Pinpoint the cell where the given text exists, returning its [X, Y] midpoint coordinate. 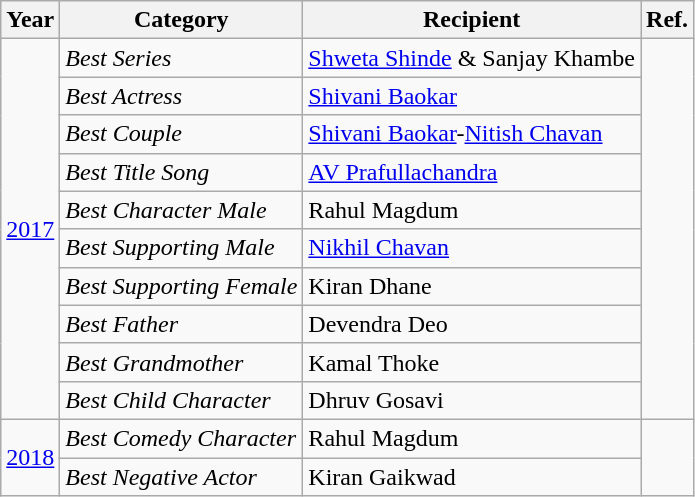
Best Actress [182, 96]
Best Grandmother [182, 362]
Devendra Deo [472, 324]
Best Negative Actor [182, 477]
2017 [30, 230]
Shivani Baokar-Nitish Chavan [472, 134]
Nikhil Chavan [472, 248]
Best Supporting Female [182, 286]
Kiran Gaikwad [472, 477]
2018 [30, 457]
Recipient [472, 20]
Ref. [668, 20]
Best Series [182, 58]
Shweta Shinde & Sanjay Khambe [472, 58]
Shivani Baokar [472, 96]
Best Character Male [182, 210]
Kamal Thoke [472, 362]
Best Couple [182, 134]
Best Supporting Male [182, 248]
Category [182, 20]
Year [30, 20]
Best Title Song [182, 172]
Best Father [182, 324]
Dhruv Gosavi [472, 400]
Best Comedy Character [182, 438]
Best Child Character [182, 400]
AV Prafullachandra [472, 172]
Kiran Dhane [472, 286]
